Find where the given text appears and provide that cell's center as (X, Y) coordinate. 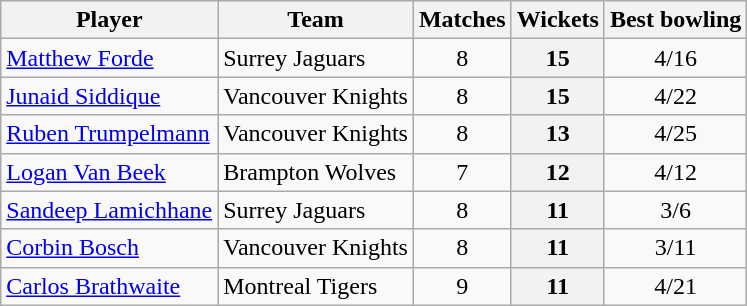
Sandeep Lamichhane (110, 210)
12 (558, 172)
4/22 (675, 96)
Carlos Brathwaite (110, 286)
Corbin Bosch (110, 248)
4/12 (675, 172)
Matthew Forde (110, 58)
Team (316, 20)
3/11 (675, 248)
Ruben Trumpelmann (110, 134)
Montreal Tigers (316, 286)
9 (462, 286)
Matches (462, 20)
Best bowling (675, 20)
13 (558, 134)
Brampton Wolves (316, 172)
Wickets (558, 20)
4/25 (675, 134)
3/6 (675, 210)
Junaid Siddique (110, 96)
7 (462, 172)
4/16 (675, 58)
Player (110, 20)
Logan Van Beek (110, 172)
4/21 (675, 286)
